Identify which cell holds the provided text, then report its [X, Y] central coordinate. 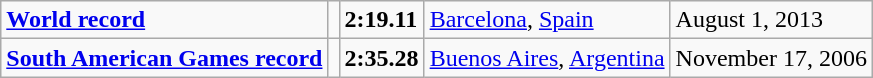
South American Games record [164, 58]
2:35.28 [382, 58]
Barcelona, Spain [547, 20]
2:19.11 [382, 20]
World record [164, 20]
Buenos Aires, Argentina [547, 58]
August 1, 2013 [771, 20]
November 17, 2006 [771, 58]
